Output the (X, Y) coordinate of the center of the cell containing the given text.  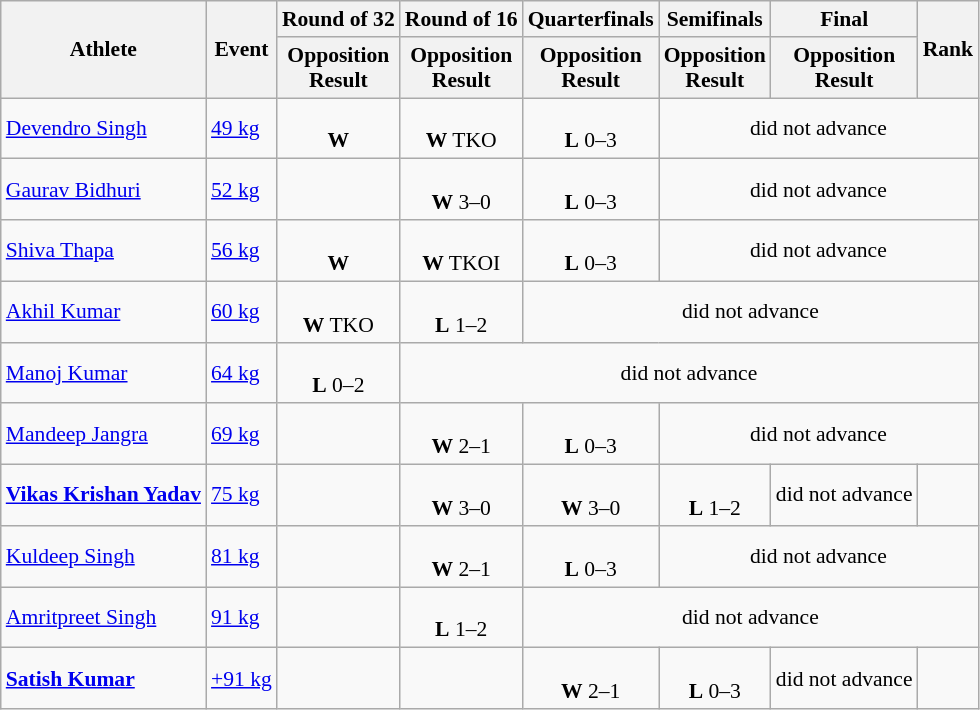
81 kg (242, 556)
75 kg (242, 496)
Amritpreet Singh (104, 618)
Quarterfinals (591, 19)
L 0–2 (338, 372)
Shiva Thapa (104, 250)
60 kg (242, 312)
49 kg (242, 128)
64 kg (242, 372)
Round of 16 (462, 19)
Devendro Singh (104, 128)
Manoj Kumar (104, 372)
56 kg (242, 250)
Athlete (104, 50)
Mandeep Jangra (104, 434)
Akhil Kumar (104, 312)
Final (844, 19)
Gaurav Bidhuri (104, 190)
Event (242, 50)
Kuldeep Singh (104, 556)
91 kg (242, 618)
69 kg (242, 434)
52 kg (242, 190)
Satish Kumar (104, 678)
Semifinals (715, 19)
Rank (948, 50)
+91 kg (242, 678)
Round of 32 (338, 19)
Vikas Krishan Yadav (104, 496)
W TKOI (462, 250)
